Determine the [X, Y] coordinate at the center of the cell enclosing the given text.  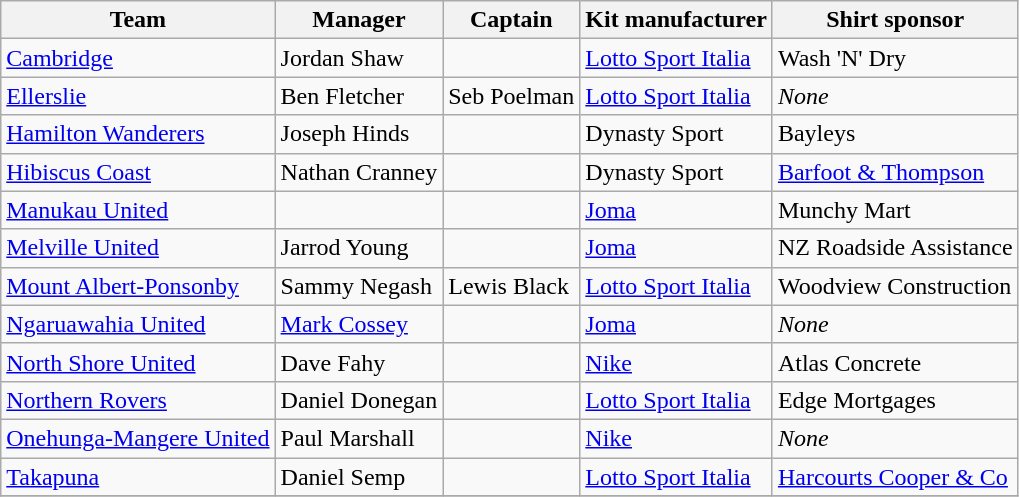
Bayleys [895, 134]
Jordan Shaw [359, 58]
Ben Fletcher [359, 96]
Northern Rovers [138, 400]
Ellerslie [138, 96]
Kit manufacturer [676, 20]
Hibiscus Coast [138, 172]
Munchy Mart [895, 210]
Mark Cossey [359, 324]
Takapuna [138, 477]
Hamilton Wanderers [138, 134]
Daniel Donegan [359, 400]
Paul Marshall [359, 438]
Lewis Black [512, 286]
Captain [512, 20]
Seb Poelman [512, 96]
Daniel Semp [359, 477]
Woodview Construction [895, 286]
Manager [359, 20]
Nathan Cranney [359, 172]
Ngaruawahia United [138, 324]
Wash 'N' Dry [895, 58]
Harcourts Cooper & Co [895, 477]
Edge Mortgages [895, 400]
Mount Albert-Ponsonby [138, 286]
Team [138, 20]
Joseph Hinds [359, 134]
Sammy Negash [359, 286]
Melville United [138, 248]
Shirt sponsor [895, 20]
Jarrod Young [359, 248]
Atlas Concrete [895, 362]
Barfoot & Thompson [895, 172]
Cambridge [138, 58]
Manukau United [138, 210]
NZ Roadside Assistance [895, 248]
North Shore United [138, 362]
Onehunga-Mangere United [138, 438]
Dave Fahy [359, 362]
